Find where the given text appears and provide that cell's center as [X, Y] coordinate. 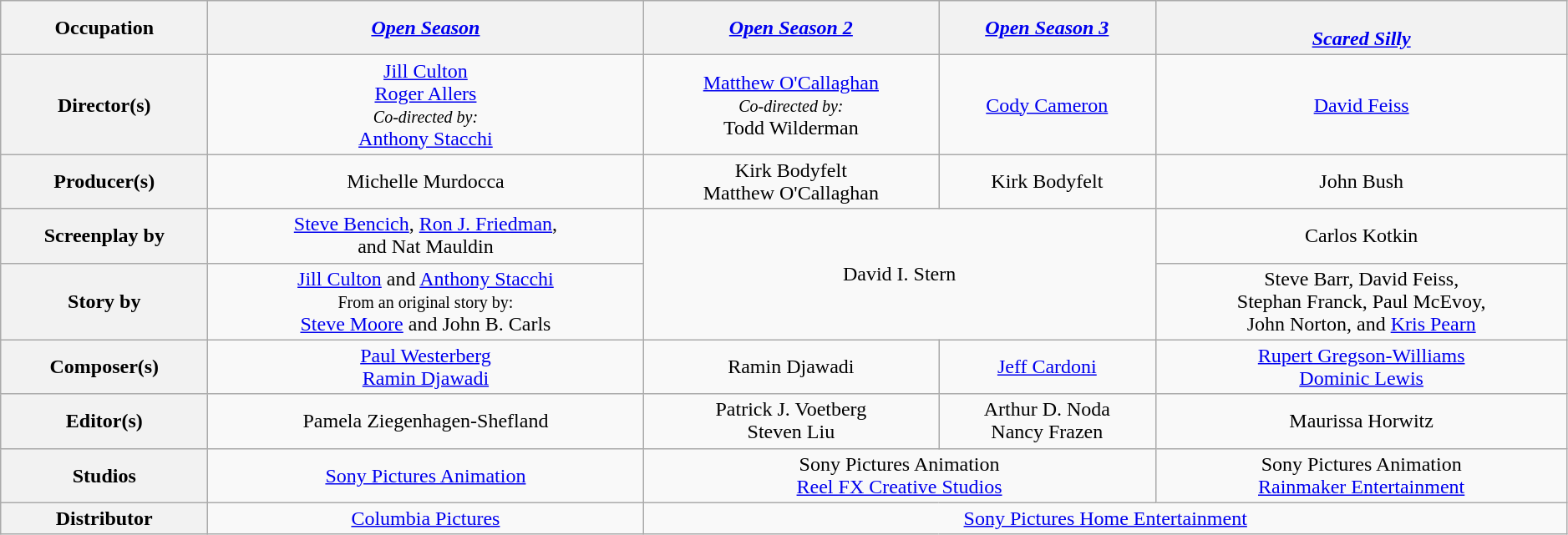
Kirk Bodyfelt Matthew O'Callaghan [791, 182]
Sony Pictures Animation [426, 476]
Open Season 2 [791, 28]
Jeff Cardoni [1048, 367]
Editor(s) [104, 421]
Cody Cameron [1048, 105]
John Bush [1362, 182]
Sony Pictures Animation Rainmaker Entertainment [1362, 476]
Michelle Murdocca [426, 182]
Sony Pictures Animation Reel FX Creative Studios [899, 476]
David I. Stern [899, 274]
Sony Pictures Home Entertainment [1105, 518]
Story by [104, 301]
Jill Culton Roger Allers Co-directed by: Anthony Stacchi [426, 105]
Columbia Pictures [426, 518]
Kirk Bodyfelt [1048, 182]
Distributor [104, 518]
Maurissa Horwitz [1362, 421]
David Feiss [1362, 105]
Patrick J. Voetberg Steven Liu [791, 421]
Open Season [426, 28]
Ramin Djawadi [791, 367]
Jill Culton and Anthony Stacchi From an original story by: Steve Moore and John B. Carls [426, 301]
Arthur D. Noda Nancy Frazen [1048, 421]
Paul Westerberg Ramin Djawadi [426, 367]
Studios [104, 476]
Scared Silly [1362, 28]
Carlos Kotkin [1362, 235]
Producer(s) [104, 182]
Steve Bencich, Ron J. Friedman, and Nat Mauldin [426, 235]
Director(s) [104, 105]
Matthew O'Callaghan Co-directed by: Todd Wilderman [791, 105]
Open Season 3 [1048, 28]
Steve Barr, David Feiss, Stephan Franck, Paul McEvoy, John Norton, and Kris Pearn [1362, 301]
Composer(s) [104, 367]
Pamela Ziegenhagen-Shefland [426, 421]
Rupert Gregson-Williams Dominic Lewis [1362, 367]
Screenplay by [104, 235]
Occupation [104, 28]
